Output the (X, Y) coordinate of the center of the cell containing the given text.  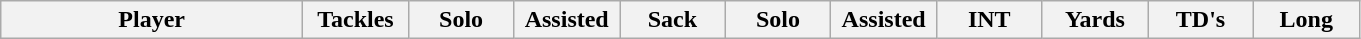
TD's (1201, 20)
INT (989, 20)
Tackles (356, 20)
Player (152, 20)
Yards (1095, 20)
Long (1306, 20)
Sack (673, 20)
